Scan for the cell matching the given text and deliver its (x, y) coordinate at center. 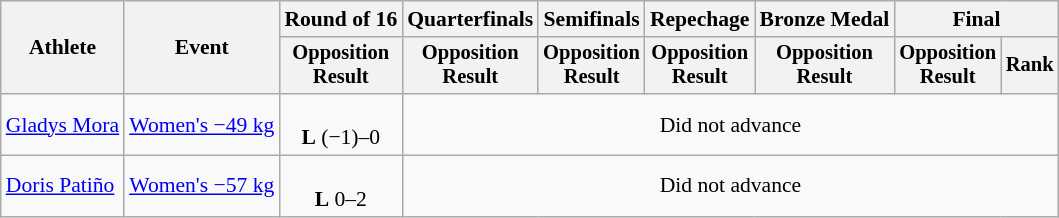
Quarterfinals (470, 19)
Repechage (700, 19)
Bronze Medal (824, 19)
Rank (1030, 66)
Semifinals (592, 19)
L 0–2 (340, 186)
Round of 16 (340, 19)
Event (202, 48)
Doris Patiño (62, 186)
Women's −57 kg (202, 186)
L (−1)–0 (340, 124)
Athlete (62, 48)
Gladys Mora (62, 124)
Women's −49 kg (202, 124)
Final (976, 19)
